Detect which cell encompasses the target text, then output its [X, Y] center coordinate. 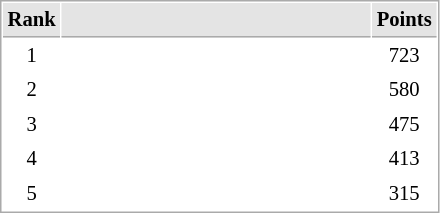
2 [32, 90]
3 [32, 124]
723 [404, 56]
315 [404, 194]
580 [404, 90]
4 [32, 158]
475 [404, 124]
1 [32, 56]
Rank [32, 20]
413 [404, 158]
5 [32, 194]
Points [404, 20]
